Scan for the cell matching the given text and deliver its [x, y] coordinate at center. 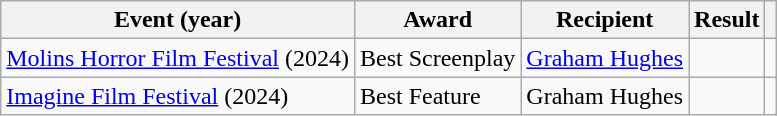
Result [727, 20]
Molins Horror Film Festival (2024) [178, 58]
Recipient [605, 20]
Best Screenplay [437, 58]
Imagine Film Festival (2024) [178, 96]
Best Feature [437, 96]
Award [437, 20]
Event (year) [178, 20]
